For the text-containing cell, return its midpoint in (x, y) coordinate format. 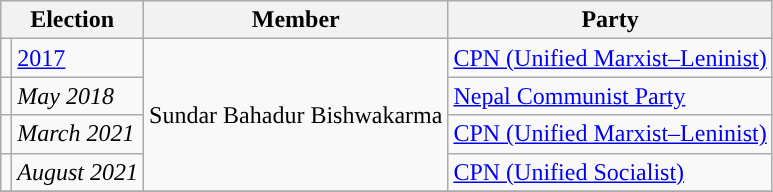
May 2018 (78, 96)
Sundar Bahadur Bishwakarma (296, 115)
August 2021 (78, 172)
March 2021 (78, 134)
2017 (78, 58)
Party (610, 20)
Election (72, 20)
Member (296, 20)
CPN (Unified Socialist) (610, 172)
Nepal Communist Party (610, 96)
